Return the (x, y) coordinate for the center point of the cell that contains the specified text.  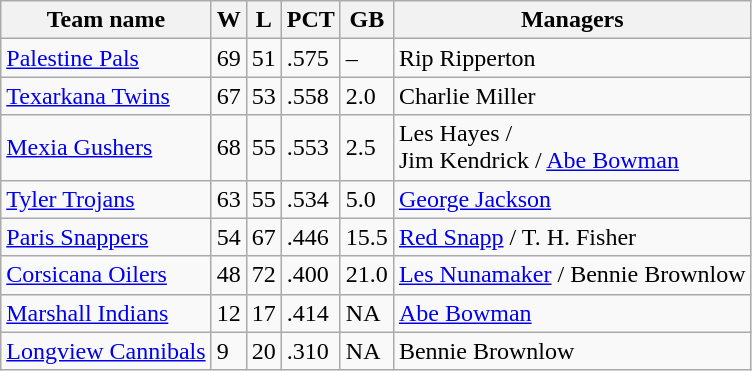
68 (228, 148)
.414 (310, 313)
Team name (106, 20)
Texarkana Twins (106, 96)
53 (264, 96)
20 (264, 351)
51 (264, 58)
Bennie Brownlow (572, 351)
Marshall Indians (106, 313)
21.0 (366, 275)
2.5 (366, 148)
Rip Ripperton (572, 58)
Palestine Pals (106, 58)
15.5 (366, 237)
9 (228, 351)
Paris Snappers (106, 237)
.400 (310, 275)
Mexia Gushers (106, 148)
.310 (310, 351)
L (264, 20)
12 (228, 313)
Managers (572, 20)
Charlie Miller (572, 96)
Tyler Trojans (106, 199)
54 (228, 237)
Abe Bowman (572, 313)
17 (264, 313)
48 (228, 275)
.575 (310, 58)
.446 (310, 237)
George Jackson (572, 199)
– (366, 58)
.534 (310, 199)
GB (366, 20)
.558 (310, 96)
2.0 (366, 96)
.553 (310, 148)
Corsicana Oilers (106, 275)
69 (228, 58)
5.0 (366, 199)
Longview Cannibals (106, 351)
Les Nunamaker / Bennie Brownlow (572, 275)
Les Hayes / Jim Kendrick / Abe Bowman (572, 148)
Red Snapp / T. H. Fisher (572, 237)
PCT (310, 20)
72 (264, 275)
W (228, 20)
63 (228, 199)
